For the text-containing cell, return its midpoint in (X, Y) coordinate format. 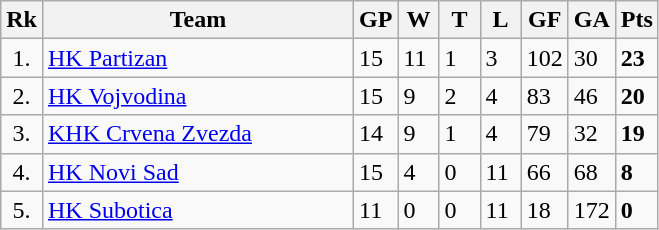
102 (544, 58)
GF (544, 20)
2 (460, 96)
79 (544, 134)
68 (592, 172)
W (418, 20)
3 (500, 58)
8 (636, 172)
L (500, 20)
32 (592, 134)
83 (544, 96)
4. (22, 172)
GP (376, 20)
30 (592, 58)
GA (592, 20)
18 (544, 210)
HK Subotica (198, 210)
172 (592, 210)
3. (22, 134)
Team (198, 20)
2. (22, 96)
1. (22, 58)
T (460, 20)
KHK Crvena Zvezda (198, 134)
Rk (22, 20)
14 (376, 134)
HK Novi Sad (198, 172)
19 (636, 134)
23 (636, 58)
20 (636, 96)
46 (592, 96)
HK Partizan (198, 58)
5. (22, 210)
HK Vojvodina (198, 96)
66 (544, 172)
Pts (636, 20)
